Output the [X, Y] coordinate of the center of the cell containing the given text.  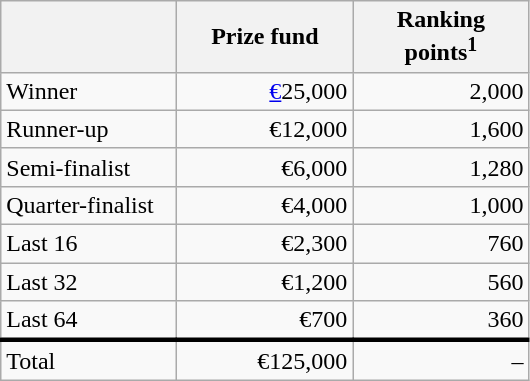
Total [89, 360]
Ranking points1 [441, 37]
Semi-finalist [89, 167]
– [441, 360]
360 [441, 321]
760 [441, 244]
Last 16 [89, 244]
1,000 [441, 205]
€700 [265, 321]
1,600 [441, 129]
Prize fund [265, 37]
1,280 [441, 167]
Last 32 [89, 282]
€6,000 [265, 167]
Winner [89, 91]
Runner-up [89, 129]
€2,300 [265, 244]
€25,000 [265, 91]
Quarter-finalist [89, 205]
€12,000 [265, 129]
Last 64 [89, 321]
€4,000 [265, 205]
€1,200 [265, 282]
560 [441, 282]
€125,000 [265, 360]
2,000 [441, 91]
